From the cell containing the given text, extract its center point as [x, y] coordinate. 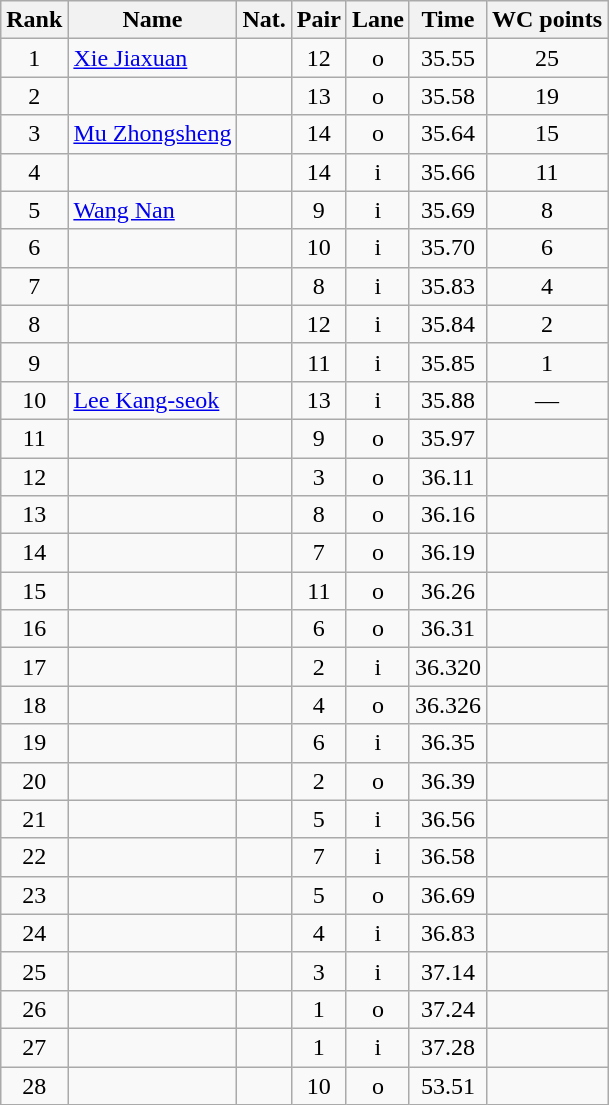
36.19 [448, 553]
36.31 [448, 629]
35.85 [448, 362]
35.70 [448, 248]
Rank [34, 20]
36.58 [448, 857]
36.39 [448, 781]
26 [34, 1009]
Mu Zhongsheng [152, 134]
16 [34, 629]
35.88 [448, 400]
Xie Jiaxuan [152, 58]
36.326 [448, 705]
18 [34, 705]
— [546, 400]
35.69 [448, 210]
24 [34, 933]
35.83 [448, 286]
35.64 [448, 134]
53.51 [448, 1085]
36.320 [448, 667]
20 [34, 781]
36.35 [448, 743]
35.55 [448, 58]
28 [34, 1085]
36.11 [448, 477]
WC points [546, 20]
36.26 [448, 591]
22 [34, 857]
Time [448, 20]
35.97 [448, 438]
Name [152, 20]
Lane [378, 20]
Wang Nan [152, 210]
21 [34, 819]
Lee Kang-seok [152, 400]
Nat. [264, 20]
36.56 [448, 819]
37.14 [448, 971]
27 [34, 1047]
Pair [318, 20]
36.69 [448, 895]
37.24 [448, 1009]
23 [34, 895]
36.83 [448, 933]
17 [34, 667]
37.28 [448, 1047]
35.84 [448, 324]
36.16 [448, 515]
35.66 [448, 172]
35.58 [448, 96]
